Find where the given text appears and provide that cell's center as [x, y] coordinate. 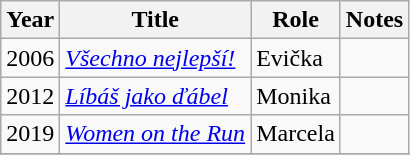
Role [296, 20]
2012 [30, 96]
Marcela [296, 134]
Women on the Run [156, 134]
Year [30, 20]
2006 [30, 58]
Title [156, 20]
Líbáš jako ďábel [156, 96]
Monika [296, 96]
Všechno nejlepší! [156, 58]
Evička [296, 58]
Notes [374, 20]
2019 [30, 134]
